Identify which cell holds the provided text, then report its [x, y] central coordinate. 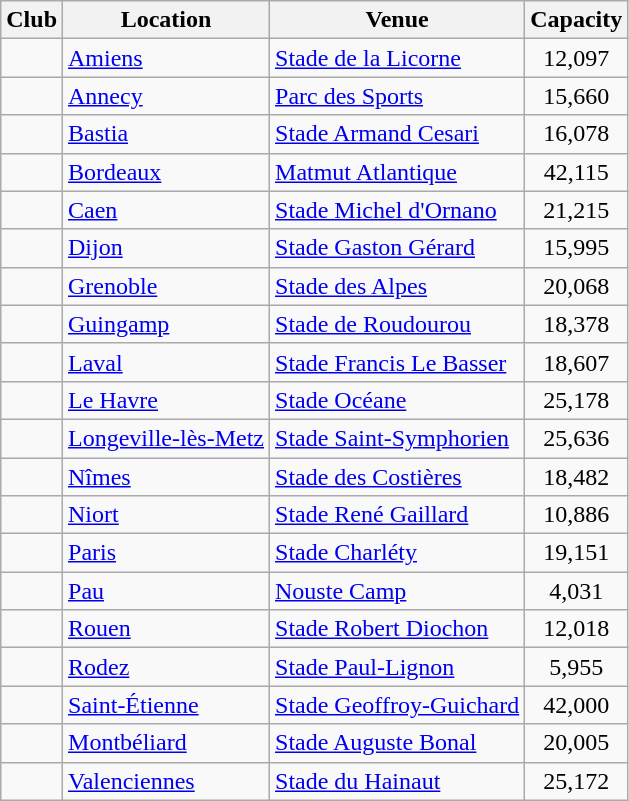
Stade Paul-Lignon [398, 667]
Bastia [166, 134]
Laval [166, 362]
Stade Armand Cesari [398, 134]
Nouste Camp [398, 591]
15,995 [576, 248]
Le Havre [166, 400]
Montbéliard [166, 743]
Niort [166, 515]
Grenoble [166, 286]
4,031 [576, 591]
Guingamp [166, 324]
Saint-Étienne [166, 705]
Valenciennes [166, 781]
Annecy [166, 96]
21,215 [576, 210]
Stade Saint-Symphorien [398, 438]
Stade Charléty [398, 553]
12,097 [576, 58]
Dijon [166, 248]
Stade Robert Diochon [398, 629]
Stade des Alpes [398, 286]
25,178 [576, 400]
Stade de Roudourou [398, 324]
20,068 [576, 286]
42,115 [576, 172]
Venue [398, 20]
Amiens [166, 58]
Nîmes [166, 477]
25,636 [576, 438]
Club [32, 20]
25,172 [576, 781]
Stade Océane [398, 400]
Rouen [166, 629]
Pau [166, 591]
Stade des Costières [398, 477]
Stade René Gaillard [398, 515]
Caen [166, 210]
Rodez [166, 667]
42,000 [576, 705]
18,607 [576, 362]
Stade Gaston Gérard [398, 248]
18,482 [576, 477]
Stade Geoffroy-Guichard [398, 705]
Location [166, 20]
Stade du Hainaut [398, 781]
15,660 [576, 96]
19,151 [576, 553]
Parc des Sports [398, 96]
16,078 [576, 134]
Stade Auguste Bonal [398, 743]
Capacity [576, 20]
Bordeaux [166, 172]
Stade Francis Le Basser [398, 362]
5,955 [576, 667]
12,018 [576, 629]
20,005 [576, 743]
Matmut Atlantique [398, 172]
Paris [166, 553]
Longeville-lès-Metz [166, 438]
18,378 [576, 324]
10,886 [576, 515]
Stade Michel d'Ornano [398, 210]
Stade de la Licorne [398, 58]
